Identify which cell holds the provided text, then report its (x, y) central coordinate. 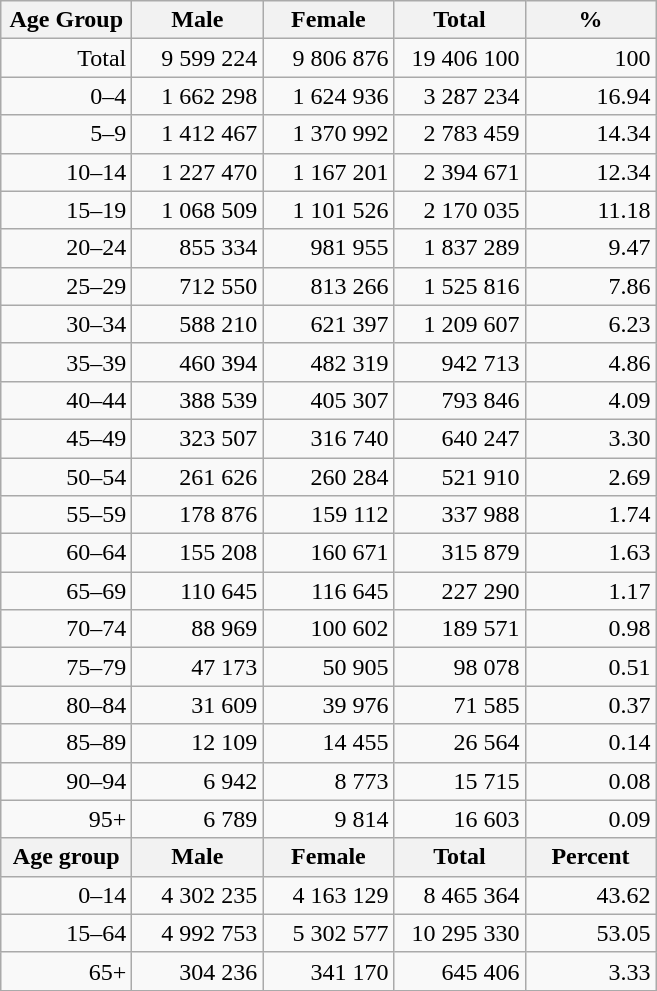
9 599 224 (198, 58)
15 715 (460, 781)
14.34 (590, 134)
0–4 (66, 96)
60–64 (66, 553)
10 295 330 (460, 933)
304 236 (198, 971)
1 837 289 (460, 248)
55–59 (66, 515)
227 290 (460, 591)
4 163 129 (328, 895)
Age group (66, 857)
8 773 (328, 781)
Percent (590, 857)
0.09 (590, 819)
110 645 (198, 591)
1 412 467 (198, 134)
% (590, 20)
7.86 (590, 286)
260 284 (328, 477)
6.23 (590, 324)
16 603 (460, 819)
65–69 (66, 591)
2.69 (590, 477)
10–14 (66, 172)
11.18 (590, 210)
261 626 (198, 477)
100 602 (328, 629)
Age Group (66, 20)
1.74 (590, 515)
712 550 (198, 286)
116 645 (328, 591)
521 910 (460, 477)
8 465 364 (460, 895)
19 406 100 (460, 58)
50–54 (66, 477)
30–34 (66, 324)
1 662 298 (198, 96)
1.17 (590, 591)
1 624 936 (328, 96)
15–64 (66, 933)
855 334 (198, 248)
88 969 (198, 629)
337 988 (460, 515)
2 783 459 (460, 134)
2 170 035 (460, 210)
178 876 (198, 515)
1 227 470 (198, 172)
43.62 (590, 895)
100 (590, 58)
0.37 (590, 705)
98 078 (460, 667)
323 507 (198, 438)
3 287 234 (460, 96)
4 302 235 (198, 895)
813 266 (328, 286)
160 671 (328, 553)
53.05 (590, 933)
75–79 (66, 667)
189 571 (460, 629)
31 609 (198, 705)
2 394 671 (460, 172)
159 112 (328, 515)
26 564 (460, 743)
1 167 201 (328, 172)
35–39 (66, 362)
45–49 (66, 438)
70–74 (66, 629)
1 101 526 (328, 210)
4.09 (590, 400)
80–84 (66, 705)
25–29 (66, 286)
71 585 (460, 705)
793 846 (460, 400)
4 992 753 (198, 933)
15–19 (66, 210)
6 942 (198, 781)
1 525 816 (460, 286)
315 879 (460, 553)
95+ (66, 819)
155 208 (198, 553)
39 976 (328, 705)
0.98 (590, 629)
5–9 (66, 134)
1.63 (590, 553)
9.47 (590, 248)
482 319 (328, 362)
9 806 876 (328, 58)
90–94 (66, 781)
405 307 (328, 400)
645 406 (460, 971)
640 247 (460, 438)
40–44 (66, 400)
942 713 (460, 362)
316 740 (328, 438)
14 455 (328, 743)
47 173 (198, 667)
388 539 (198, 400)
12.34 (590, 172)
621 397 (328, 324)
12 109 (198, 743)
65+ (66, 971)
4.86 (590, 362)
1 068 509 (198, 210)
3.33 (590, 971)
0.08 (590, 781)
9 814 (328, 819)
1 370 992 (328, 134)
341 170 (328, 971)
0.14 (590, 743)
85–89 (66, 743)
5 302 577 (328, 933)
0–14 (66, 895)
6 789 (198, 819)
1 209 607 (460, 324)
588 210 (198, 324)
16.94 (590, 96)
3.30 (590, 438)
50 905 (328, 667)
0.51 (590, 667)
460 394 (198, 362)
981 955 (328, 248)
20–24 (66, 248)
